Scan for the cell matching the given text and deliver its (X, Y) coordinate at center. 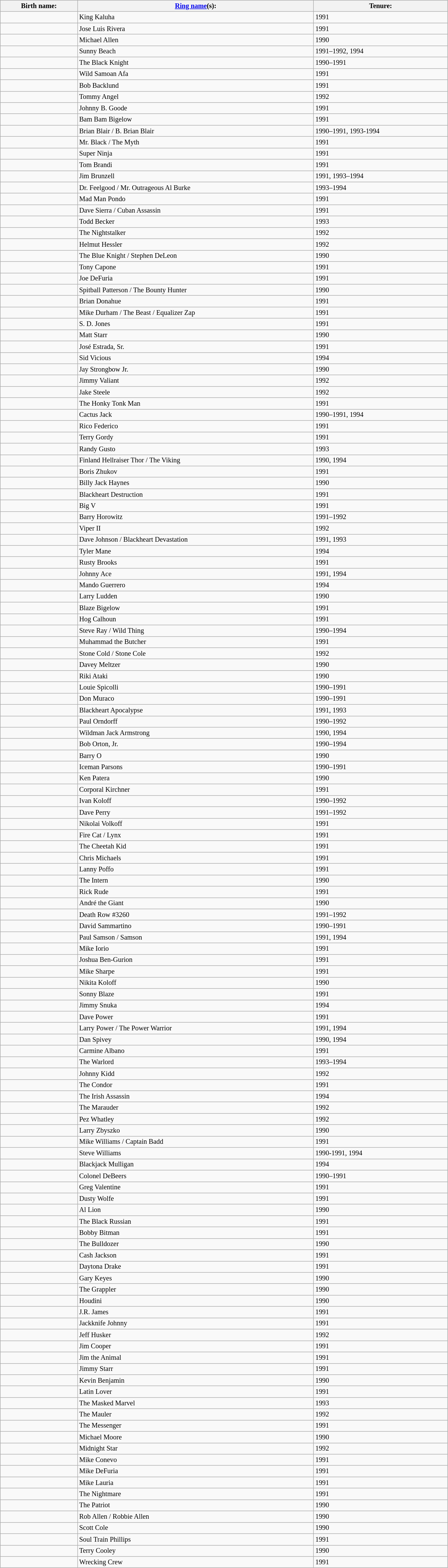
Rick Rude (196, 892)
Ken Patera (196, 778)
Mike Williams / Captain Badd (196, 1142)
Johnny Kidd (196, 1074)
The Condor (196, 1085)
The Honky Tonk Man (196, 403)
Cash Jackson (196, 1255)
Terry Gordy (196, 437)
The Messenger (196, 1426)
Tony Capone (196, 267)
Pez Whatley (196, 1119)
Dusty Wolfe (196, 1198)
Davey Meltzer (196, 665)
1991, 1993–1994 (381, 176)
Boris Zhukov (196, 471)
Joe DeFuria (196, 278)
Rusty Brooks (196, 563)
Tom Brandi (196, 165)
King Kaluha (196, 17)
Steve Ray / Wild Thing (196, 630)
The Blue Knight / Stephen DeLeon (196, 256)
Sid Vicious (196, 358)
Bob Orton, Jr. (196, 744)
Kevin Benjamin (196, 1380)
Steve Williams (196, 1153)
Gary Keyes (196, 1278)
Mad Man Pondo (196, 199)
Wildman Jack Armstrong (196, 733)
Matt Starr (196, 335)
1990–1991, 1994 (381, 415)
Nikolai Volkoff (196, 824)
Rico Federico (196, 426)
Fire Cat / Lynx (196, 835)
Dave Perry (196, 812)
Billy Jack Haynes (196, 483)
Mike Iorio (196, 949)
Michael Allen (196, 40)
Jimmy Valiant (196, 381)
Finland Hellraiser Thor / The Viking (196, 460)
The Patriot (196, 1505)
Super Ninja (196, 154)
Bob Backlund (196, 85)
The Irish Assassin (196, 1096)
Stone Cold / Stone Cole (196, 653)
Mr. Black / The Myth (196, 142)
Jay Strongbow Jr. (196, 369)
Blackheart Apocalypse (196, 710)
Dave Sierra / Cuban Assassin (196, 210)
Mike Lauria (196, 1483)
The Bulldozer (196, 1244)
Death Row #3260 (196, 915)
The Marauder (196, 1108)
Terry Cooley (196, 1551)
Blackjack Mulligan (196, 1164)
Larry Zbyszko (196, 1130)
1990-1991, 1994 (381, 1153)
Al Lion (196, 1210)
Corporal Kirchner (196, 790)
David Sammartino (196, 926)
Big V (196, 506)
Greg Valentine (196, 1187)
Viper II (196, 529)
The Nightmare (196, 1494)
Larry Ludden (196, 596)
Spitball Patterson / The Bounty Hunter (196, 290)
Houdini (196, 1301)
Hog Calhoun (196, 619)
1991–1992, 1994 (381, 51)
Helmut Hessler (196, 244)
1990–1991, 1993-1994 (381, 131)
Blackheart Destruction (196, 494)
Birth name: (39, 6)
Rob Allen / Robbie Allen (196, 1517)
Paul Orndorff (196, 722)
The Nightstalker (196, 233)
The Mauler (196, 1414)
Jim the Animal (196, 1357)
Bobby Bitman (196, 1233)
The Masked Marvel (196, 1403)
Latin Lover (196, 1391)
Joshua Ben-Gurion (196, 960)
Mike Conevo (196, 1460)
Todd Becker (196, 222)
Brian Donahue (196, 301)
Tommy Angel (196, 97)
Mike Sharpe (196, 971)
Ring name(s): (196, 6)
Sunny Beach (196, 51)
Tenure: (381, 6)
Dan Spivey (196, 1039)
Don Muraco (196, 699)
The Black Russian (196, 1221)
Iceman Parsons (196, 767)
Dr. Feelgood / Mr. Outrageous Al Burke (196, 188)
Chris Michaels (196, 858)
Jimmy Snuka (196, 1005)
S. D. Jones (196, 324)
Cactus Jack (196, 415)
Soul Train Phillips (196, 1539)
Randy Gusto (196, 449)
Nikita Koloff (196, 983)
Jackknife Johnny (196, 1323)
Carmine Albano (196, 1051)
André the Giant (196, 903)
Jimmy Starr (196, 1369)
Barry Horowitz (196, 517)
Jim Cooper (196, 1346)
Midnight Star (196, 1449)
Mike Durham / The Beast / Equalizer Zap (196, 313)
The Cheetah Kid (196, 846)
Barry O (196, 756)
Jeff Husker (196, 1335)
Jose Luis Rivera (196, 29)
Jim Brunzell (196, 176)
The Grappler (196, 1290)
Muhammad the Butcher (196, 642)
Jake Steele (196, 392)
Tyler Mane (196, 551)
Michael Moore (196, 1437)
Mando Guerrero (196, 585)
The Intern (196, 881)
J.R. James (196, 1312)
Dave Power (196, 1017)
Riki Ataki (196, 676)
Lanny Poffo (196, 869)
Scott Cole (196, 1528)
Blaze Bigelow (196, 608)
Sonny Blaze (196, 994)
Larry Power / The Power Warrior (196, 1028)
The Black Knight (196, 63)
Bam Bam Bigelow (196, 119)
Wrecking Crew (196, 1562)
Paul Samson / Samson (196, 937)
Wild Samoan Afa (196, 74)
Louie Spicolli (196, 687)
José Estrada, Sr. (196, 347)
Brian Blair / B. Brian Blair (196, 131)
Colonel DeBeers (196, 1176)
Dave Johnson / Blackheart Devastation (196, 540)
The Warlord (196, 1062)
Daytona Drake (196, 1267)
Ivan Koloff (196, 801)
Johnny Ace (196, 574)
Johnny B. Goode (196, 108)
Mike DeFuria (196, 1471)
